Return (X, Y) of the center of cell containing provided text 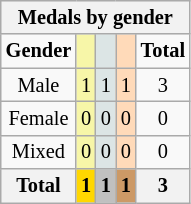
Female (38, 118)
Gender (38, 51)
Male (38, 85)
Medals by gender (96, 17)
Mixed (38, 152)
